Detect which cell encompasses the target text, then output its [x, y] center coordinate. 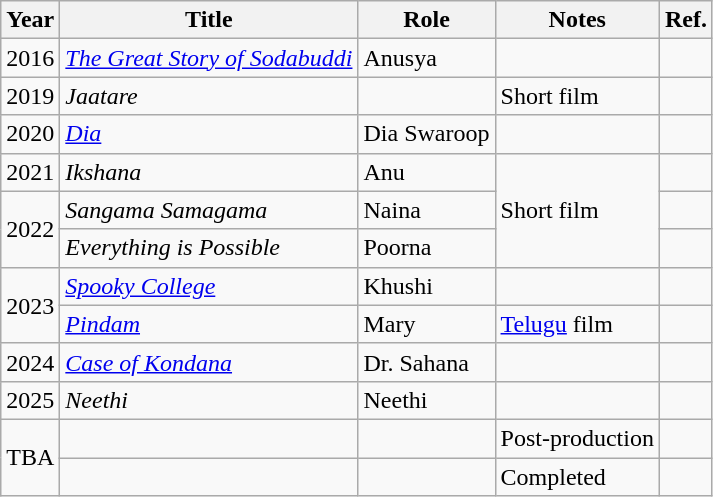
2016 [30, 58]
2024 [30, 362]
Role [426, 20]
Mary [426, 324]
Everything is Possible [209, 248]
Spooky College [209, 286]
Dia Swaroop [426, 134]
Dia [209, 134]
Completed [577, 477]
Ref. [686, 20]
2020 [30, 134]
Poorna [426, 248]
Anu [426, 172]
Pindam [209, 324]
Post-production [577, 438]
Jaatare [209, 96]
Telugu film [577, 324]
2019 [30, 96]
2022 [30, 229]
Year [30, 20]
Anusya [426, 58]
Naina [426, 210]
2021 [30, 172]
2025 [30, 400]
2023 [30, 305]
Dr. Sahana [426, 362]
Khushi [426, 286]
Case of Kondana [209, 362]
TBA [30, 457]
The Great Story of Sodabuddi [209, 58]
Notes [577, 20]
Title [209, 20]
Sangama Samagama [209, 210]
Ikshana [209, 172]
